Provide the (x, y) coordinate of the cell's center where the given text is located.  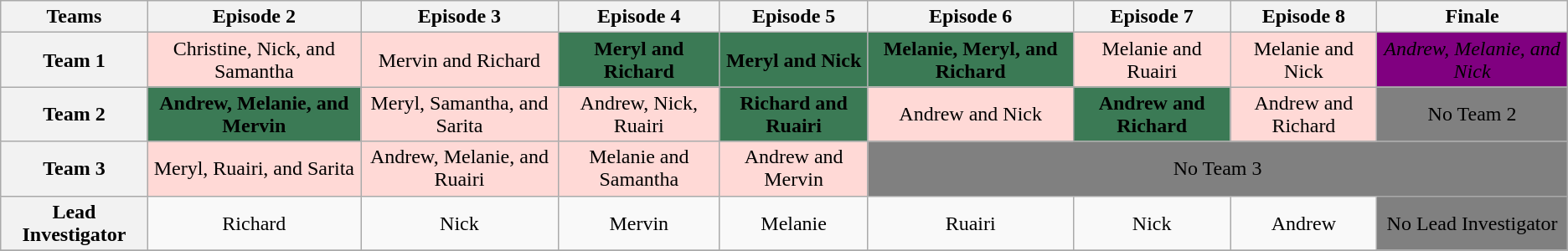
Melanie, Meryl, and Richard (970, 60)
Meryl, Ruairi, and Sarita (254, 169)
Melanie and Ruairi (1152, 60)
Meryl and Richard (638, 60)
Melanie and Nick (1303, 60)
Andrew, Nick, Ruairi (638, 114)
Mervin and Richard (459, 60)
Ruairi (970, 223)
Melanie (794, 223)
Team 3 (74, 169)
Andrew, Melanie, and Nick (1473, 60)
Episode 8 (1303, 17)
Episode 5 (794, 17)
No Team 3 (1218, 169)
Episode 2 (254, 17)
Episode 7 (1152, 17)
Episode 4 (638, 17)
Richard and Ruairi (794, 114)
Episode 3 (459, 17)
Team 2 (74, 114)
Andrew and Nick (970, 114)
Meryl, Samantha, and Sarita (459, 114)
Team 1 (74, 60)
Mervin (638, 223)
Finale (1473, 17)
Andrew, Melanie, and Mervin (254, 114)
Andrew, Melanie, and Ruairi (459, 169)
Richard (254, 223)
Andrew (1303, 223)
Meryl and Nick (794, 60)
Teams (74, 17)
Christine, Nick, and Samantha (254, 60)
Episode 6 (970, 17)
Lead Investigator (74, 223)
No Team 2 (1473, 114)
No Lead Investigator (1473, 223)
Melanie and Samantha (638, 169)
Andrew and Mervin (794, 169)
